Pinpoint the cell where the given text exists, returning its [X, Y] midpoint coordinate. 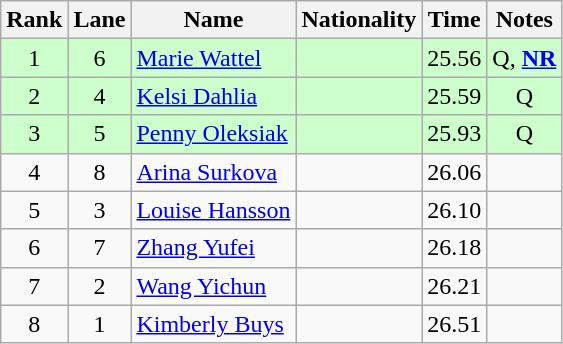
26.10 [454, 210]
26.51 [454, 324]
Nationality [359, 20]
25.93 [454, 134]
Louise Hansson [214, 210]
Kelsi Dahlia [214, 96]
Arina Surkova [214, 172]
Notes [524, 20]
25.59 [454, 96]
Penny Oleksiak [214, 134]
26.06 [454, 172]
26.18 [454, 248]
Lane [100, 20]
Zhang Yufei [214, 248]
Time [454, 20]
26.21 [454, 286]
Name [214, 20]
Wang Yichun [214, 286]
Kimberly Buys [214, 324]
25.56 [454, 58]
Marie Wattel [214, 58]
Rank [34, 20]
Q, NR [524, 58]
